Find where the given text appears and provide that cell's center as (x, y) coordinate. 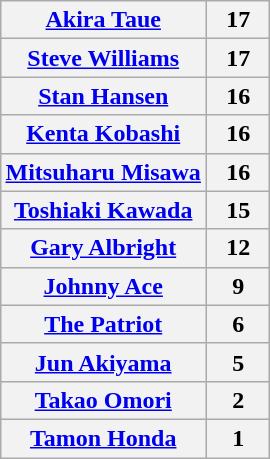
15 (238, 210)
5 (238, 362)
2 (238, 400)
The Patriot (103, 324)
1 (238, 438)
Kenta Kobashi (103, 134)
Gary Albright (103, 248)
Johnny Ace (103, 286)
Stan Hansen (103, 96)
9 (238, 286)
12 (238, 248)
Tamon Honda (103, 438)
Toshiaki Kawada (103, 210)
Steve Williams (103, 58)
Mitsuharu Misawa (103, 172)
Akira Taue (103, 20)
Jun Akiyama (103, 362)
6 (238, 324)
Takao Omori (103, 400)
